Scan for the cell matching the given text and deliver its [X, Y] coordinate at center. 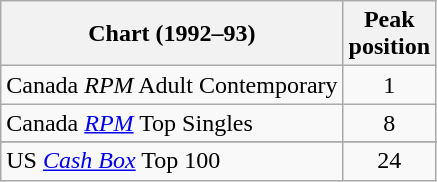
Peakposition [389, 34]
1 [389, 85]
24 [389, 161]
8 [389, 123]
US Cash Box Top 100 [172, 161]
Canada RPM Adult Contemporary [172, 85]
Canada RPM Top Singles [172, 123]
Chart (1992–93) [172, 34]
